For the text-containing cell, return its midpoint in [x, y] coordinate format. 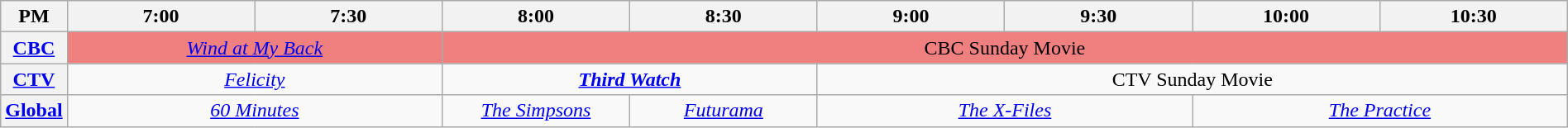
9:30 [1098, 17]
Felicity [255, 79]
7:30 [349, 17]
Global [34, 111]
10:30 [1474, 17]
Wind at My Back [255, 48]
The Simpsons [536, 111]
CTV [34, 79]
CTV Sunday Movie [1193, 79]
The X-Files [1004, 111]
10:00 [1287, 17]
8:00 [536, 17]
8:30 [723, 17]
Third Watch [630, 79]
60 Minutes [255, 111]
CBC [34, 48]
PM [34, 17]
The Practice [1380, 111]
CBC Sunday Movie [1006, 48]
Futurama [723, 111]
9:00 [911, 17]
7:00 [160, 17]
